Locate the cell with the specified text and output its (x, y) center coordinate. 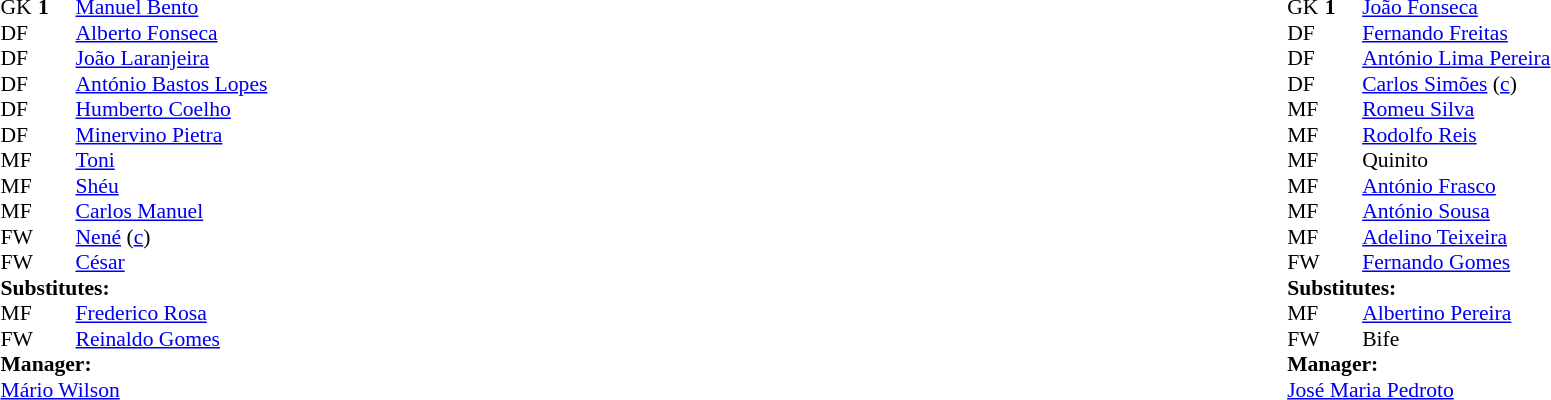
Fernando Gomes (1456, 263)
Rodolfo Reis (1456, 135)
Humberto Coelho (172, 109)
Bife (1456, 339)
Albertino Pereira (1456, 313)
Nené (c) (172, 237)
Adelino Teixeira (1456, 237)
António Frasco (1456, 186)
João Laranjeira (172, 59)
Toni (172, 161)
Minervino Pietra (172, 135)
Alberto Fonseca (172, 33)
Carlos Manuel (172, 211)
António Lima Pereira (1456, 59)
Quinito (1456, 161)
Carlos Simões (c) (1456, 84)
António Sousa (1456, 211)
Shéu (172, 186)
Romeu Silva (1456, 109)
António Bastos Lopes (172, 84)
Reinaldo Gomes (172, 339)
Frederico Rosa (172, 313)
Fernando Freitas (1456, 33)
César (172, 263)
